From the cell containing the given text, extract its center point as [x, y] coordinate. 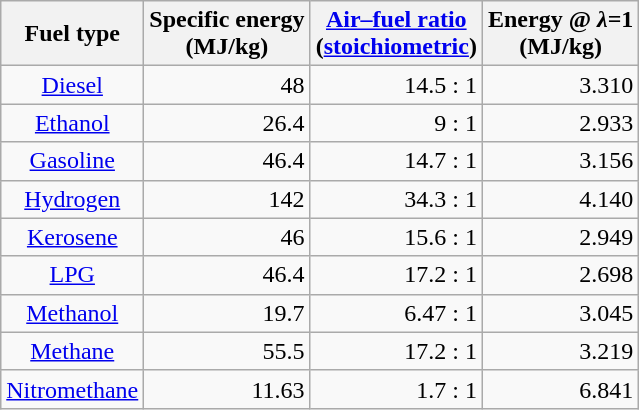
46 [227, 237]
14.5 : 1 [396, 85]
48 [227, 85]
Air–fuel ratio(stoichiometric) [396, 34]
6.47 : 1 [396, 313]
55.5 [227, 351]
34.3 : 1 [396, 199]
3.045 [560, 313]
Energy @ λ=1(MJ/kg) [560, 34]
19.7 [227, 313]
Nitromethane [72, 389]
Specific energy(MJ/kg) [227, 34]
Methane [72, 351]
3.219 [560, 351]
2.949 [560, 237]
3.156 [560, 161]
14.7 : 1 [396, 161]
2.933 [560, 123]
1.7 : 1 [396, 389]
Ethanol [72, 123]
LPG [72, 275]
11.63 [227, 389]
Gasoline [72, 161]
9 : 1 [396, 123]
6.841 [560, 389]
Kerosene [72, 237]
Hydrogen [72, 199]
Fuel type [72, 34]
4.140 [560, 199]
Diesel [72, 85]
2.698 [560, 275]
15.6 : 1 [396, 237]
Methanol [72, 313]
26.4 [227, 123]
142 [227, 199]
3.310 [560, 85]
